Provide the (X, Y) coordinate of the cell's center where the given text is located.  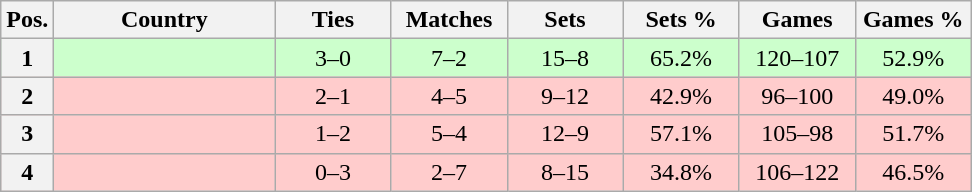
42.9% (681, 96)
Games (797, 20)
4 (28, 172)
Sets % (681, 20)
Pos. (28, 20)
2–7 (449, 172)
120–107 (797, 58)
96–100 (797, 96)
Country (164, 20)
4–5 (449, 96)
34.8% (681, 172)
2–1 (333, 96)
7–2 (449, 58)
Matches (449, 20)
9–12 (565, 96)
46.5% (913, 172)
8–15 (565, 172)
106–122 (797, 172)
12–9 (565, 134)
3–0 (333, 58)
1–2 (333, 134)
49.0% (913, 96)
Games % (913, 20)
Ties (333, 20)
Sets (565, 20)
1 (28, 58)
3 (28, 134)
15–8 (565, 58)
0–3 (333, 172)
52.9% (913, 58)
105–98 (797, 134)
57.1% (681, 134)
51.7% (913, 134)
2 (28, 96)
65.2% (681, 58)
5–4 (449, 134)
